Find where the given text appears and provide that cell's center as [X, Y] coordinate. 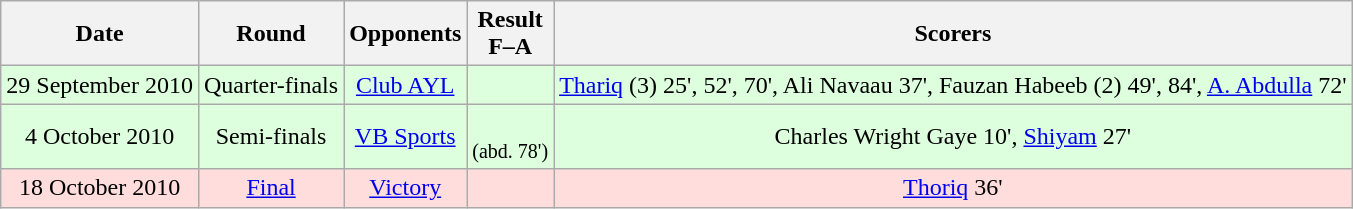
Semi-finals [270, 136]
Victory [406, 188]
VB Sports [406, 136]
Round [270, 34]
18 October 2010 [100, 188]
4 October 2010 [100, 136]
Scorers [954, 34]
Charles Wright Gaye 10', Shiyam 27' [954, 136]
Club AYL [406, 85]
Opponents [406, 34]
Quarter-finals [270, 85]
(abd. 78') [510, 136]
29 September 2010 [100, 85]
Thariq (3) 25', 52', 70', Ali Navaau 37', Fauzan Habeeb (2) 49', 84', A. Abdulla 72' [954, 85]
Final [270, 188]
Thoriq 36' [954, 188]
ResultF–A [510, 34]
Date [100, 34]
